Scan for the cell matching the given text and deliver its (x, y) coordinate at center. 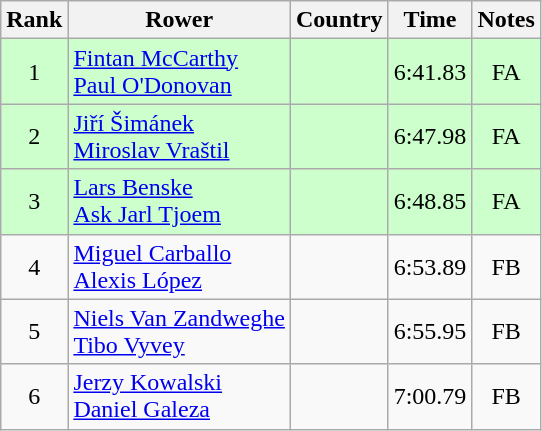
6:47.98 (430, 136)
Niels Van ZandwegheTibo Vyvey (180, 332)
Notes (506, 20)
6:55.95 (430, 332)
1 (34, 72)
6:53.89 (430, 266)
7:00.79 (430, 396)
Jiří ŠimánekMiroslav Vraštil (180, 136)
Time (430, 20)
2 (34, 136)
3 (34, 202)
Jerzy KowalskiDaniel Galeza (180, 396)
Rower (180, 20)
Lars BenskeAsk Jarl Tjoem (180, 202)
6:41.83 (430, 72)
Fintan McCarthyPaul O'Donovan (180, 72)
Country (339, 20)
4 (34, 266)
5 (34, 332)
6 (34, 396)
6:48.85 (430, 202)
Rank (34, 20)
Miguel CarballoAlexis López (180, 266)
